Identify which cell holds the provided text, then report its (X, Y) central coordinate. 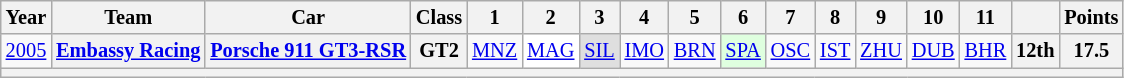
Points (1091, 17)
Class (439, 17)
10 (934, 17)
GT2 (439, 51)
5 (695, 17)
DUB (934, 51)
Embassy Racing (128, 51)
6 (742, 17)
Porsche 911 GT3-RSR (308, 51)
2005 (26, 51)
BHR (986, 51)
9 (881, 17)
8 (835, 17)
ZHU (881, 51)
17.5 (1091, 51)
IST (835, 51)
BRN (695, 51)
Team (128, 17)
3 (599, 17)
SPA (742, 51)
OSC (790, 51)
1 (494, 17)
Year (26, 17)
4 (644, 17)
Car (308, 17)
11 (986, 17)
MNZ (494, 51)
SIL (599, 51)
7 (790, 17)
MAG (550, 51)
2 (550, 17)
IMO (644, 51)
12th (1035, 51)
